Output the (x, y) coordinate of the center of the cell containing the given text.  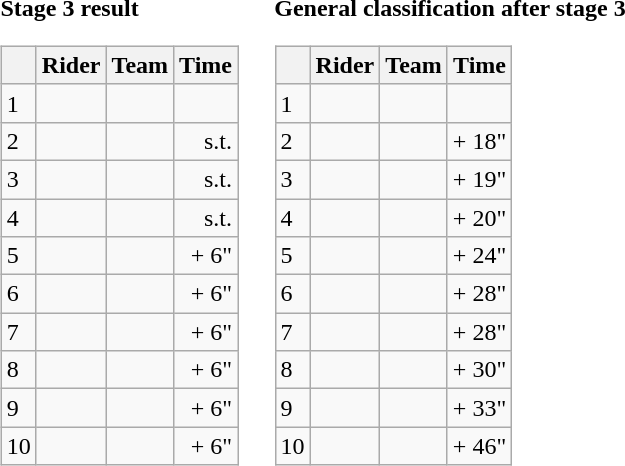
+ 19" (479, 179)
+ 18" (479, 141)
+ 33" (479, 408)
+ 20" (479, 217)
+ 30" (479, 370)
+ 46" (479, 446)
+ 24" (479, 256)
